Capture the cell that displays the provided text and extract its (X, Y) central coordinate. 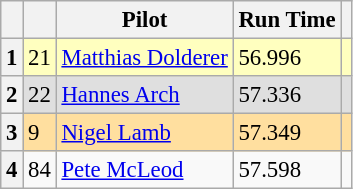
22 (40, 95)
57.598 (287, 170)
Run Time (287, 20)
Pilot (144, 20)
Pete McLeod (144, 170)
56.996 (287, 58)
84 (40, 170)
1 (12, 58)
Nigel Lamb (144, 133)
Hannes Arch (144, 95)
3 (12, 133)
57.349 (287, 133)
21 (40, 58)
9 (40, 133)
57.336 (287, 95)
4 (12, 170)
2 (12, 95)
Matthias Dolderer (144, 58)
